For the text-containing cell, return its midpoint in [X, Y] coordinate format. 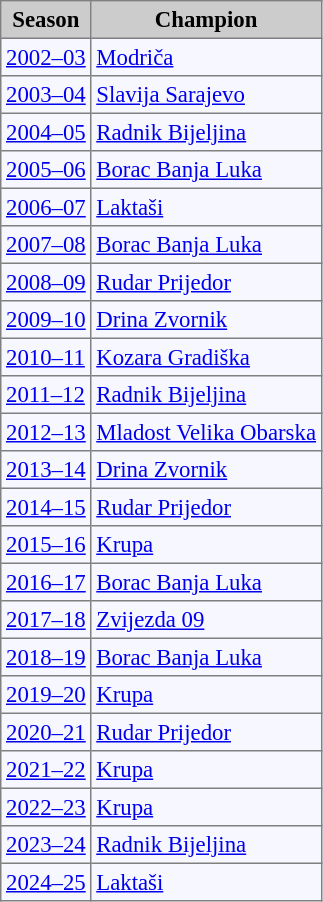
2009–10 [46, 320]
2005–06 [46, 170]
Modriča [206, 57]
2003–04 [46, 95]
2021–22 [46, 770]
2022–23 [46, 807]
Zvijezda 09 [206, 620]
2011–12 [46, 395]
Season [46, 20]
2012–13 [46, 432]
2008–09 [46, 282]
2024–25 [46, 882]
2014–15 [46, 507]
2018–19 [46, 657]
Slavija Sarajevo [206, 95]
Kozara Gradiška [206, 357]
Champion [206, 20]
2010–11 [46, 357]
2006–07 [46, 207]
2015–16 [46, 545]
2002–03 [46, 57]
2020–21 [46, 732]
2004–05 [46, 132]
2017–18 [46, 620]
2023–24 [46, 845]
2019–20 [46, 695]
Mladost Velika Obarska [206, 432]
2013–14 [46, 470]
2007–08 [46, 245]
2016–17 [46, 582]
